Detect which cell encompasses the target text, then output its [X, Y] center coordinate. 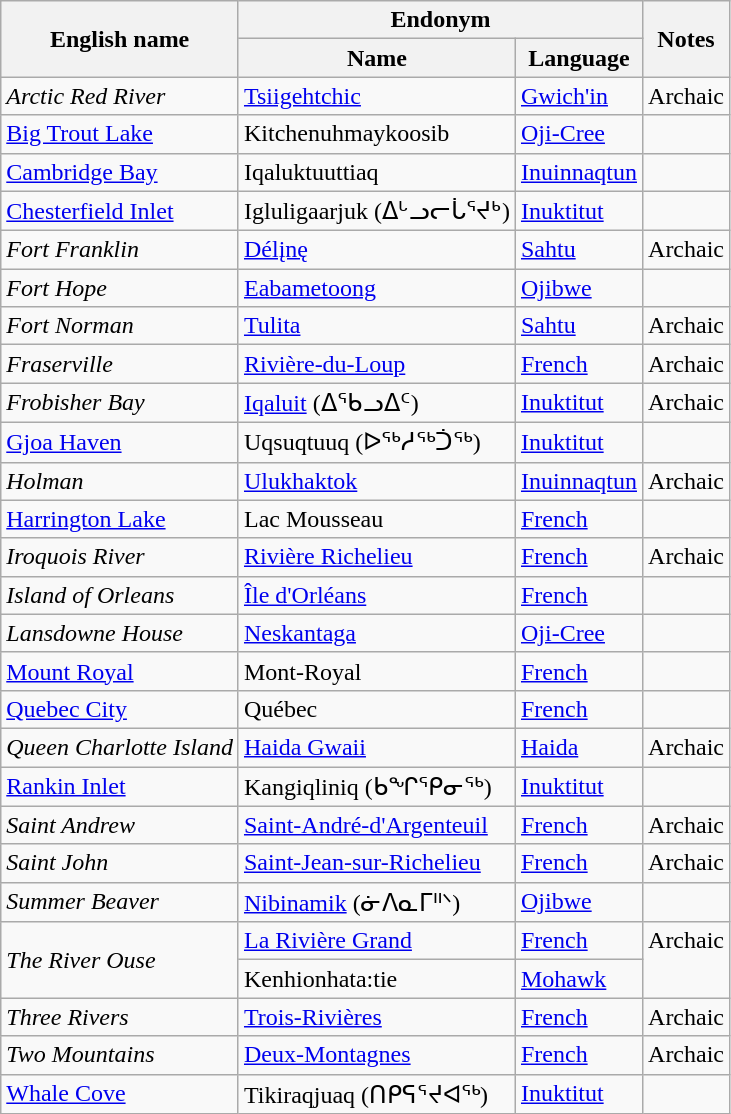
Summer Beaver [120, 902]
Iqaluit (ᐃᖃᓗᐃᑦ) [376, 403]
Tikiraqjuaq (ᑎᑭᕋᕐᔪᐊᖅ) [376, 1094]
Saint-Jean-sur-Richelieu [376, 863]
Big Trout Lake [120, 134]
Neskantaga [376, 633]
Gjoa Haven [120, 442]
La Rivière Grand [376, 941]
Québec [376, 709]
Kitchenuhmaykoosib [376, 134]
Gwich'in [578, 96]
Deux-Montagnes [376, 1055]
The River Ouse [120, 960]
Endonym [440, 20]
Lansdowne House [120, 633]
Saint John [120, 863]
Rivière-du-Loup [376, 364]
Frobisher Bay [120, 403]
Rivière Richelieu [376, 557]
Language [578, 58]
Kenhionhata:tie [376, 979]
Queen Charlotte Island [120, 747]
Tsiigehtchic [376, 96]
Mohawk [578, 979]
Mont-Royal [376, 671]
Haida [578, 747]
Uqsuqtuuq (ᐅᖅᓱᖅᑑᖅ) [376, 442]
Igluligaarjuk (ᐃᒡᓗᓕᒑᕐᔪᒃ) [376, 211]
Harrington Lake [120, 519]
Cambridge Bay [120, 172]
English name [120, 39]
Iroquois River [120, 557]
Fort Norman [120, 326]
Mount Royal [120, 671]
Tulita [376, 326]
Haida Gwaii [376, 747]
Fort Hope [120, 288]
Name [376, 58]
Notes [686, 39]
Kangiqliniq (ᑲᖏᕿᓂᖅ) [376, 786]
Île d'Orléans [376, 595]
Saint Andrew [120, 825]
Eabametoong [376, 288]
Ulukhaktok [376, 481]
Two Mountains [120, 1055]
Rankin Inlet [120, 786]
Arctic Red River [120, 96]
Lac Mousseau [376, 519]
Whale Cove [120, 1094]
Holman [120, 481]
Quebec City [120, 709]
Fort Franklin [120, 250]
Nibinamik (ᓃᐱᓇᒥᐦᐠ) [376, 902]
Fraserville [120, 364]
Island of Orleans [120, 595]
Chesterfield Inlet [120, 211]
Délįnę [376, 250]
Saint-André-d'Argenteuil [376, 825]
Trois-Rivières [376, 1017]
Iqaluktuuttiaq [376, 172]
Three Rivers [120, 1017]
